Find where the given text appears and provide that cell's center as (X, Y) coordinate. 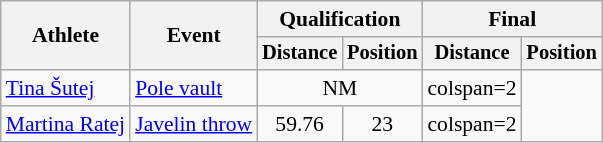
Javelin throw (194, 124)
NM (340, 88)
Event (194, 36)
59.76 (300, 124)
Athlete (66, 36)
Martina Ratej (66, 124)
23 (382, 124)
Qualification (340, 19)
Pole vault (194, 88)
Final (512, 19)
Tina Šutej (66, 88)
